Determine the [x, y] coordinate at the center of the cell enclosing the given text.  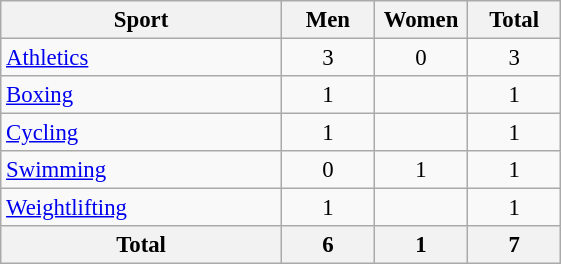
Weightlifting [142, 208]
Women [420, 20]
Cycling [142, 133]
Swimming [142, 170]
Boxing [142, 95]
7 [514, 245]
Men [328, 20]
Sport [142, 20]
6 [328, 245]
Athletics [142, 58]
